Locate the cell with the specified text and output its (X, Y) center coordinate. 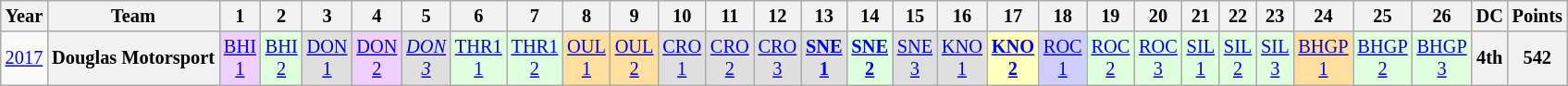
CRO2 (730, 58)
11 (730, 16)
SIL3 (1275, 58)
SNE1 (823, 58)
Douglas Motorsport (133, 58)
BHI1 (241, 58)
SNE2 (870, 58)
THR11 (479, 58)
19 (1111, 16)
7 (535, 16)
OUL2 (635, 58)
14 (870, 16)
8 (586, 16)
THR12 (535, 58)
BHGP1 (1323, 58)
1 (241, 16)
BHGP2 (1382, 58)
4th (1489, 58)
22 (1238, 16)
Points (1537, 16)
6 (479, 16)
KNO2 (1013, 58)
12 (778, 16)
CRO1 (682, 58)
21 (1201, 16)
2 (281, 16)
Team (133, 16)
13 (823, 16)
5 (426, 16)
25 (1382, 16)
ROC1 (1063, 58)
3 (327, 16)
542 (1537, 58)
DC (1489, 16)
BHI2 (281, 58)
10 (682, 16)
CRO3 (778, 58)
DON1 (327, 58)
20 (1158, 16)
18 (1063, 16)
ROC2 (1111, 58)
16 (962, 16)
SIL1 (1201, 58)
DON2 (377, 58)
Year (24, 16)
ROC3 (1158, 58)
9 (635, 16)
DON3 (426, 58)
OUL1 (586, 58)
23 (1275, 16)
2017 (24, 58)
KNO1 (962, 58)
SNE3 (915, 58)
24 (1323, 16)
26 (1442, 16)
SIL2 (1238, 58)
17 (1013, 16)
15 (915, 16)
BHGP3 (1442, 58)
4 (377, 16)
